Extract the (X, Y) coordinate from the center of the cell holding the provided text.  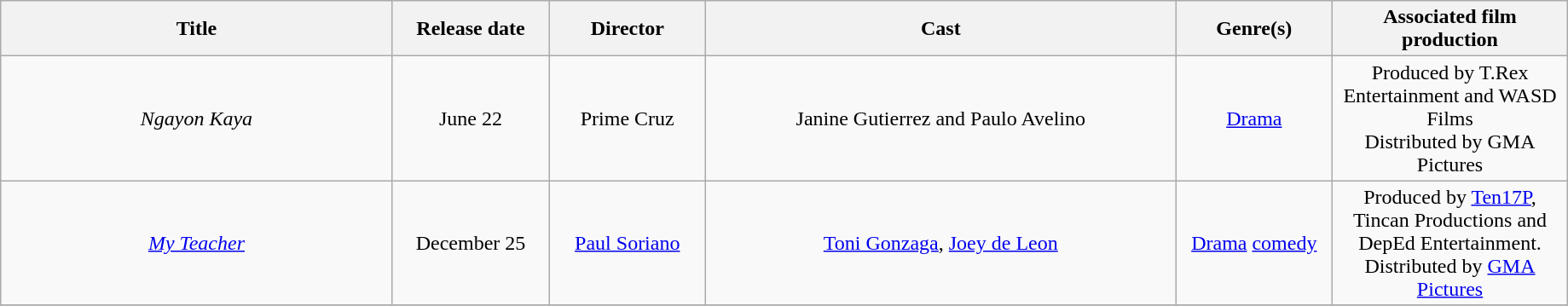
June 22 (471, 118)
December 25 (471, 243)
Release date (471, 29)
Drama comedy (1254, 243)
Drama (1254, 118)
Toni Gonzaga, Joey de Leon (941, 243)
Produced by Ten17P, Tincan Productions and DepEd Entertainment.Distributed by GMA Pictures (1450, 243)
Title (196, 29)
Janine Gutierrez and Paulo Avelino (941, 118)
My Teacher (196, 243)
Associated film production (1450, 29)
Produced by T.Rex Entertainment and WASD FilmsDistributed by GMA Pictures (1450, 118)
Paul Soriano (628, 243)
Prime Cruz (628, 118)
Ngayon Kaya (196, 118)
Genre(s) (1254, 29)
Cast (941, 29)
Director (628, 29)
